Find where the given text appears and provide that cell's center as [X, Y] coordinate. 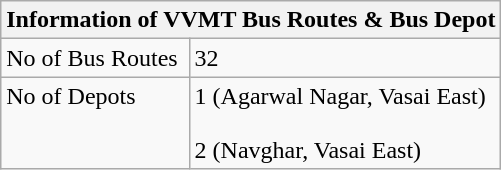
Information of VVMT Bus Routes & Bus Depot [251, 20]
No of Depots [95, 123]
1 (Agarwal Nagar, Vasai East)2 (Navghar, Vasai East) [345, 123]
No of Bus Routes [95, 58]
32 [345, 58]
